Return the [X, Y] coordinate for the center point of the cell that contains the specified text.  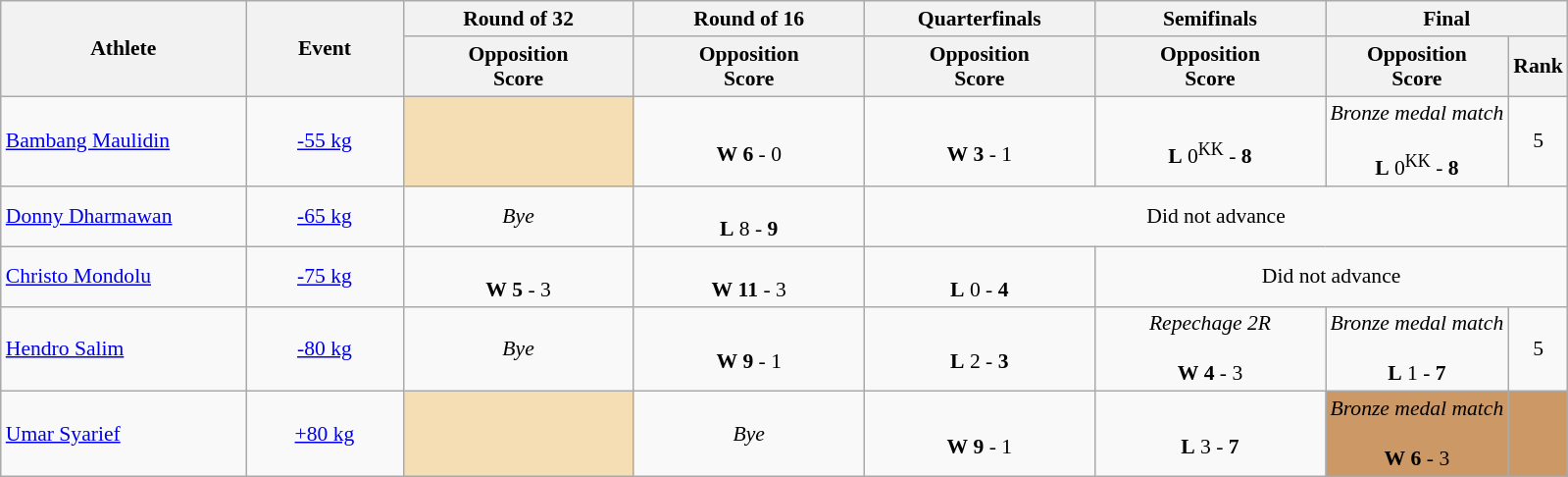
Repechage 2R W 4 - 3 [1210, 349]
Event [325, 49]
Umar Syarief [124, 434]
L 8 - 9 [749, 216]
Semifinals [1210, 19]
L 3 - 7 [1210, 434]
-75 kg [325, 277]
Bronze medal match W 6 - 3 [1418, 434]
L 2 - 3 [979, 349]
Round of 32 [518, 19]
Rank [1538, 67]
Bronze medal match L 1 - 7 [1418, 349]
W 11 - 3 [749, 277]
-80 kg [325, 349]
+80 kg [325, 434]
W 3 - 1 [979, 141]
Bronze medal match L 0KK - 8 [1418, 141]
Hendro Salim [124, 349]
W 5 - 3 [518, 277]
-55 kg [325, 141]
Round of 16 [749, 19]
L 0KK - 8 [1210, 141]
Quarterfinals [979, 19]
W 6 - 0 [749, 141]
Athlete [124, 49]
-65 kg [325, 216]
Donny Dharmawan [124, 216]
Christo Mondolu [124, 277]
Bambang Maulidin [124, 141]
L 0 - 4 [979, 277]
Final [1447, 19]
